Locate the cell with the specified text and output its [x, y] center coordinate. 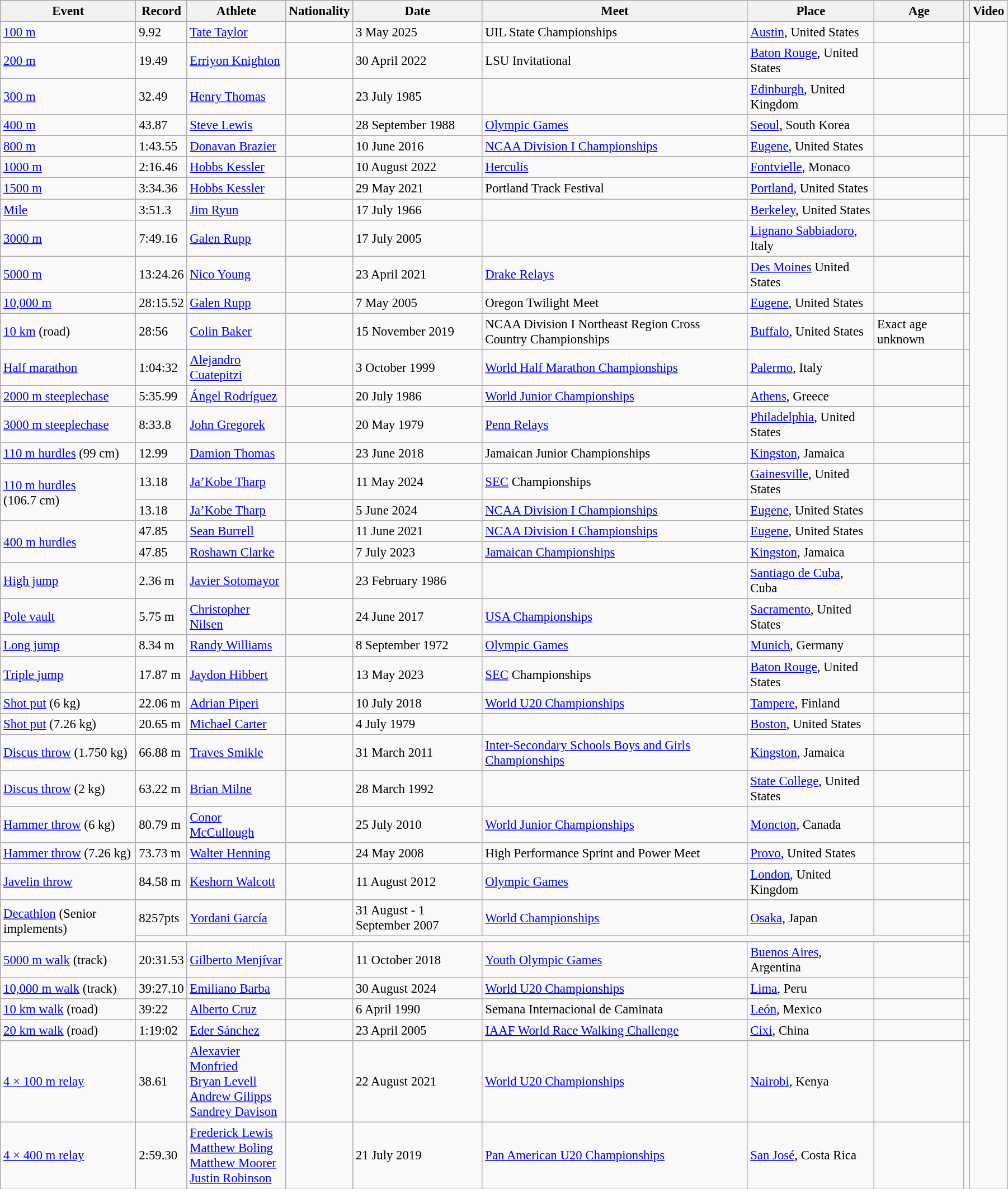
5.75 m [161, 617]
LSU Invitational [615, 60]
Mile [68, 210]
Event [68, 11]
24 June 2017 [417, 617]
Penn Relays [615, 425]
Inter-Secondary Schools Boys and Girls Championships [615, 753]
400 m [68, 125]
6 April 1990 [417, 1009]
Tampere, Finland [811, 703]
8.34 m [161, 646]
Walter Henning [236, 853]
12.99 [161, 453]
8:33.8 [161, 425]
2:16.46 [161, 167]
30 April 2022 [417, 60]
Place [811, 11]
23 April 2005 [417, 1031]
7:49.16 [161, 238]
28:56 [161, 331]
10 June 2016 [417, 147]
3:34.36 [161, 188]
10 August 2022 [417, 167]
23 February 1986 [417, 581]
43.87 [161, 125]
Philadelphia, United States [811, 425]
Christopher Nilsen [236, 617]
Colin Baker [236, 331]
15 November 2019 [417, 331]
Alberto Cruz [236, 1009]
4 July 1979 [417, 724]
28 March 1992 [417, 789]
Adrian Piperi [236, 703]
29 May 2021 [417, 188]
11 June 2021 [417, 531]
Lima, Peru [811, 989]
Santiago de Cuba, Cuba [811, 581]
39:22 [161, 1009]
Yordani García [236, 918]
1000 m [68, 167]
8 September 1972 [417, 646]
Pole vault [68, 617]
Fontvielle, Monaco [811, 167]
Roshawn Clarke [236, 553]
Austin, United States [811, 32]
11 October 2018 [417, 960]
Long jump [68, 646]
Video [989, 11]
Discus throw (2 kg) [68, 789]
10 km walk (road) [68, 1009]
Athlete [236, 11]
Eder Sánchez [236, 1031]
21 July 2019 [417, 1155]
Provo, United States [811, 853]
León, Mexico [811, 1009]
Age [919, 11]
Seoul, South Korea [811, 125]
Youth Olympic Games [615, 960]
7 July 2023 [417, 553]
4 × 100 m relay [68, 1082]
100 m [68, 32]
38.61 [161, 1082]
7 May 2005 [417, 303]
Jim Ryun [236, 210]
Keshorn Walcott [236, 881]
Conor McCullough [236, 824]
Sean Burrell [236, 531]
Steve Lewis [236, 125]
Decathlon (Senior implements) [68, 921]
Michael Carter [236, 724]
San José, Costa Rica [811, 1155]
Edinburgh, United Kingdom [811, 97]
28 September 1988 [417, 125]
Triple jump [68, 674]
25 July 2010 [417, 824]
5000 m walk (track) [68, 960]
Drake Relays [615, 274]
28:15.52 [161, 303]
Oregon Twilight Meet [615, 303]
23 July 1985 [417, 97]
84.58 m [161, 881]
22.06 m [161, 703]
Brian Milne [236, 789]
3:51.3 [161, 210]
73.73 m [161, 853]
39:27.10 [161, 989]
66.88 m [161, 753]
Tate Taylor [236, 32]
13:24.26 [161, 274]
Berkeley, United States [811, 210]
1:43.55 [161, 147]
23 June 2018 [417, 453]
State College, United States [811, 789]
20.65 m [161, 724]
Palermo, Italy [811, 368]
11 August 2012 [417, 881]
Semana Internacional de Caminata [615, 1009]
17 July 1966 [417, 210]
Frederick LewisMatthew BolingMatthew MoorerJustin Robinson [236, 1155]
Discus throw (1.750 kg) [68, 753]
3 May 2025 [417, 32]
Alexavier MonfriedBryan LevellAndrew GilippsSandrey Davison [236, 1082]
World Half Marathon Championships [615, 368]
Exact age unknown [919, 331]
Shot put (6 kg) [68, 703]
5:35.99 [161, 396]
IAAF World Race Walking Challenge [615, 1031]
Sacramento, United States [811, 617]
Buffalo, United States [811, 331]
Javelin throw [68, 881]
23 April 2021 [417, 274]
Henry Thomas [236, 97]
20 July 1986 [417, 396]
Nationality [319, 11]
13 May 2023 [417, 674]
10,000 m [68, 303]
Ángel Rodríguez [236, 396]
3 October 1999 [417, 368]
24 May 2008 [417, 853]
Nairobi, Kenya [811, 1082]
Munich, Germany [811, 646]
Portland Track Festival [615, 188]
2:59.30 [161, 1155]
31 August - 1 September 2007 [417, 918]
World Championships [615, 918]
Hammer throw (6 kg) [68, 824]
10 July 2018 [417, 703]
20 km walk (road) [68, 1031]
London, United Kingdom [811, 881]
30 August 2024 [417, 989]
63.22 m [161, 789]
Athens, Greece [811, 396]
4 × 400 m relay [68, 1155]
Alejandro Cuatepitzi [236, 368]
Jaydon Hibbert [236, 674]
5000 m [68, 274]
Des Moines United States [811, 274]
Herculis [615, 167]
8257pts [161, 918]
3000 m [68, 238]
19.49 [161, 60]
Cixi, China [811, 1031]
John Gregorek [236, 425]
Pan American U20 Championships [615, 1155]
Half marathon [68, 368]
Gainesville, United States [811, 482]
Javier Sotomayor [236, 581]
Osaka, Japan [811, 918]
Erriyon Knighton [236, 60]
10,000 m walk (track) [68, 989]
High Performance Sprint and Power Meet [615, 853]
Date [417, 11]
20 May 1979 [417, 425]
2000 m steeplechase [68, 396]
17 July 2005 [417, 238]
31 March 2011 [417, 753]
22 August 2021 [417, 1082]
10 km (road) [68, 331]
NCAA Division I Northeast Region Cross Country Championships [615, 331]
Portland, United States [811, 188]
400 m hurdles [68, 541]
80.79 m [161, 824]
Lignano Sabbiadoro, Italy [811, 238]
20:31.53 [161, 960]
Record [161, 11]
1:19:02 [161, 1031]
3000 m steeplechase [68, 425]
Moncton, Canada [811, 824]
5 June 2024 [417, 511]
Randy Williams [236, 646]
Traves Smikle [236, 753]
1500 m [68, 188]
Meet [615, 11]
Buenos Aires, Argentina [811, 960]
Jamaican Junior Championships [615, 453]
Emiliano Barba [236, 989]
UIL State Championships [615, 32]
17.87 m [161, 674]
Gilberto Menjívar [236, 960]
110 m hurdles (106.7 cm) [68, 492]
Jamaican Championships [615, 553]
300 m [68, 97]
110 m hurdles (99 cm) [68, 453]
High jump [68, 581]
11 May 2024 [417, 482]
32.49 [161, 97]
200 m [68, 60]
Damion Thomas [236, 453]
Donavan Brazier [236, 147]
800 m [68, 147]
1:04:32 [161, 368]
9.92 [161, 32]
2.36 m [161, 581]
USA Championships [615, 617]
Hammer throw (7.26 kg) [68, 853]
Nico Young [236, 274]
Boston, United States [811, 724]
Shot put (7.26 kg) [68, 724]
